Capture the cell that displays the provided text and extract its (x, y) central coordinate. 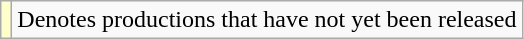
Denotes productions that have not yet been released (267, 20)
